Detect which cell encompasses the target text, then output its (X, Y) center coordinate. 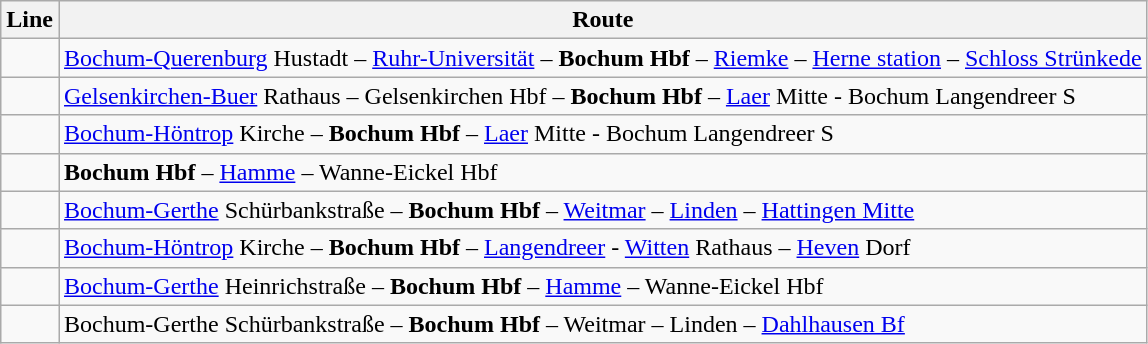
Line (30, 20)
Bochum-Gerthe Schürbankstraße – Bochum Hbf – Weitmar – Linden – Hattingen Mitte (602, 210)
Bochum Hbf – Hamme – Wanne-Eickel Hbf (602, 172)
Gelsenkirchen-Buer Rathaus – Gelsenkirchen Hbf – Bochum Hbf – Laer Mitte - Bochum Langendreer S (602, 96)
Bochum-Gerthe Schürbankstraße – Bochum Hbf – Weitmar – Linden – Dahlhausen Bf (602, 324)
Bochum-Höntrop Kirche – Bochum Hbf – Laer Mitte - Bochum Langendreer S (602, 134)
Bochum-Höntrop Kirche – Bochum Hbf – Langendreer - Witten Rathaus – Heven Dorf (602, 248)
Route (602, 20)
Bochum-Gerthe Heinrichstraße – Bochum Hbf – Hamme – Wanne-Eickel Hbf (602, 286)
Bochum-Querenburg Hustadt – Ruhr-Universität – Bochum Hbf – Riemke – Herne station – Schloss Strünkede (602, 58)
